Locate the cell with the specified text and output its (X, Y) center coordinate. 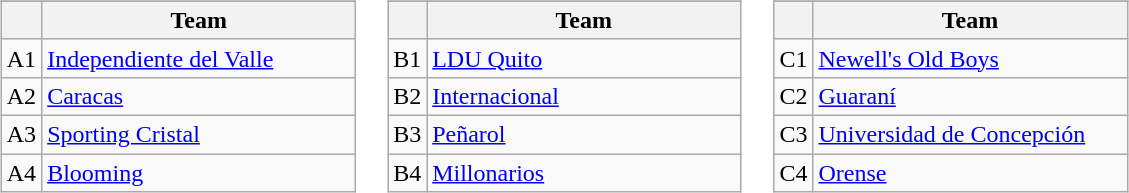
Newell's Old Boys (970, 58)
Sporting Cristal (199, 134)
Millonarios (584, 173)
Blooming (199, 173)
B3 (408, 134)
Caracas (199, 96)
B1 (408, 58)
LDU Quito (584, 58)
Universidad de Concepción (970, 134)
Guaraní (970, 96)
C3 (794, 134)
Internacional (584, 96)
Orense (970, 173)
C4 (794, 173)
A4 (21, 173)
A3 (21, 134)
B2 (408, 96)
B4 (408, 173)
C1 (794, 58)
A1 (21, 58)
Independiente del Valle (199, 58)
Peñarol (584, 134)
C2 (794, 96)
A2 (21, 96)
